From the cell containing the given text, extract its center point as (x, y) coordinate. 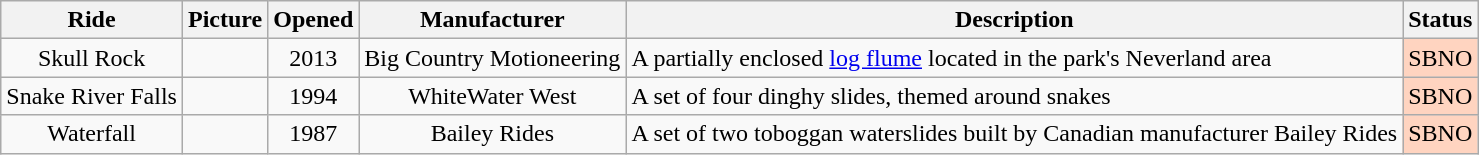
Snake River Falls (92, 96)
Waterfall (92, 134)
Ride (92, 20)
A set of four dinghy slides, themed around snakes (1014, 96)
A partially enclosed log flume located in the park's Neverland area (1014, 58)
Description (1014, 20)
1987 (314, 134)
Status (1440, 20)
Skull Rock (92, 58)
2013 (314, 58)
Opened (314, 20)
Bailey Rides (492, 134)
Big Country Motioneering (492, 58)
A set of two toboggan waterslides built by Canadian manufacturer Bailey Rides (1014, 134)
Manufacturer (492, 20)
WhiteWater West (492, 96)
1994 (314, 96)
Picture (224, 20)
